Scan for the cell matching the given text and deliver its (X, Y) coordinate at center. 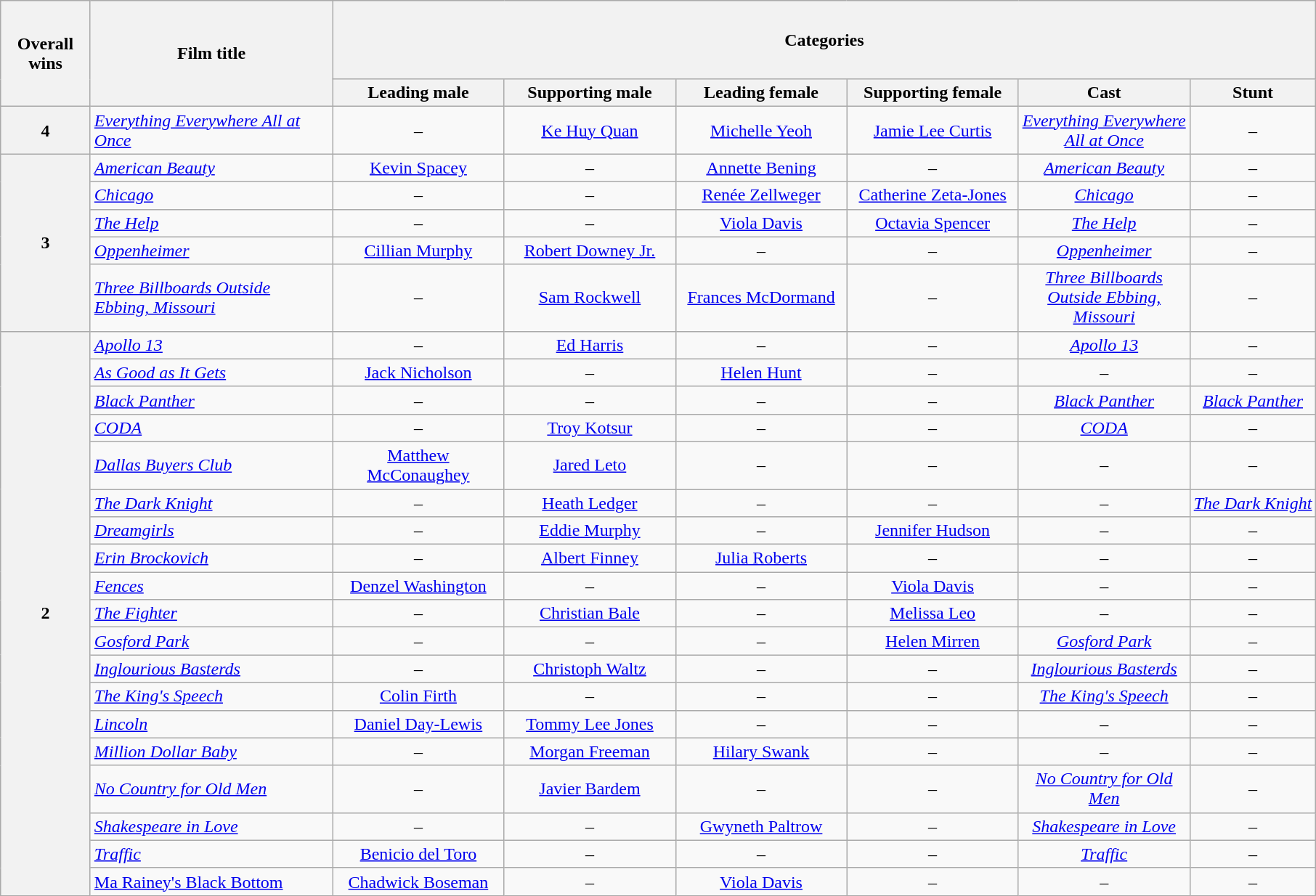
Annette Bening (761, 168)
Dreamgirls (211, 531)
Gwyneth Paltrow (761, 826)
Leading female (761, 93)
Chadwick Boseman (418, 881)
Troy Kotsur (590, 428)
Kevin Spacey (418, 168)
Javier Bardem (590, 789)
Jennifer Hudson (933, 531)
Frances McDormand (761, 298)
Jamie Lee Curtis (933, 131)
3 (46, 243)
Ke Huy Quan (590, 131)
Lincoln (211, 724)
Helen Hunt (761, 372)
Robert Downey Jr. (590, 251)
Denzel Washington (418, 586)
Categories (824, 40)
Eddie Murphy (590, 531)
Jared Leto (590, 465)
2 (46, 613)
Film title (211, 54)
Overall wins (46, 54)
Julia Roberts (761, 558)
Melissa Leo (933, 614)
4 (46, 131)
Ed Harris (590, 345)
Hilary Swank (761, 752)
Albert Finney (590, 558)
As Good as It Gets (211, 372)
Michelle Yeoh (761, 131)
Million Dollar Baby (211, 752)
Fences (211, 586)
Catherine Zeta-Jones (933, 195)
Supporting male (590, 93)
The Fighter (211, 614)
Octavia Spencer (933, 223)
Daniel Day-Lewis (418, 724)
Jack Nicholson (418, 372)
Benicio del Toro (418, 854)
Leading male (418, 93)
Tommy Lee Jones (590, 724)
Ma Rainey's Black Bottom (211, 881)
Christoph Waltz (590, 669)
Renée Zellweger (761, 195)
Stunt (1253, 93)
Cillian Murphy (418, 251)
Cast (1104, 93)
Supporting female (933, 93)
Matthew McConaughey (418, 465)
Helen Mirren (933, 641)
Dallas Buyers Club (211, 465)
Morgan Freeman (590, 752)
Colin Firth (418, 696)
Erin Brockovich (211, 558)
Sam Rockwell (590, 298)
Heath Ledger (590, 503)
Christian Bale (590, 614)
